Return (X, Y) of the center of cell containing provided text 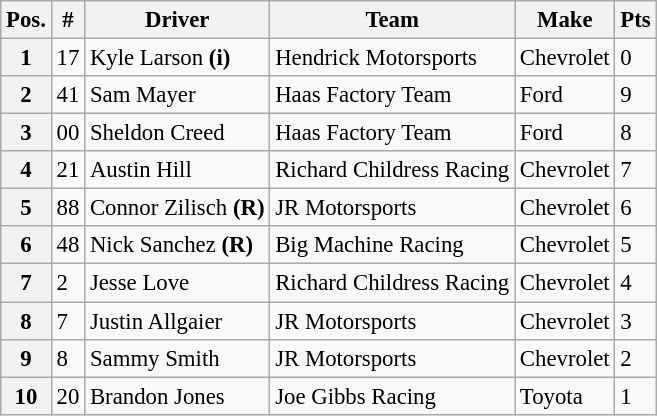
Pos. (26, 20)
41 (68, 95)
48 (68, 245)
Sammy Smith (178, 358)
Nick Sanchez (R) (178, 245)
Justin Allgaier (178, 321)
Jesse Love (178, 283)
Toyota (565, 396)
Austin Hill (178, 170)
17 (68, 58)
Sam Mayer (178, 95)
Sheldon Creed (178, 133)
00 (68, 133)
Make (565, 20)
10 (26, 396)
Pts (636, 20)
Connor Zilisch (R) (178, 208)
Team (392, 20)
Kyle Larson (i) (178, 58)
Driver (178, 20)
88 (68, 208)
21 (68, 170)
Joe Gibbs Racing (392, 396)
# (68, 20)
Brandon Jones (178, 396)
20 (68, 396)
Hendrick Motorsports (392, 58)
0 (636, 58)
Big Machine Racing (392, 245)
